Scan for the cell matching the given text and deliver its [X, Y] coordinate at center. 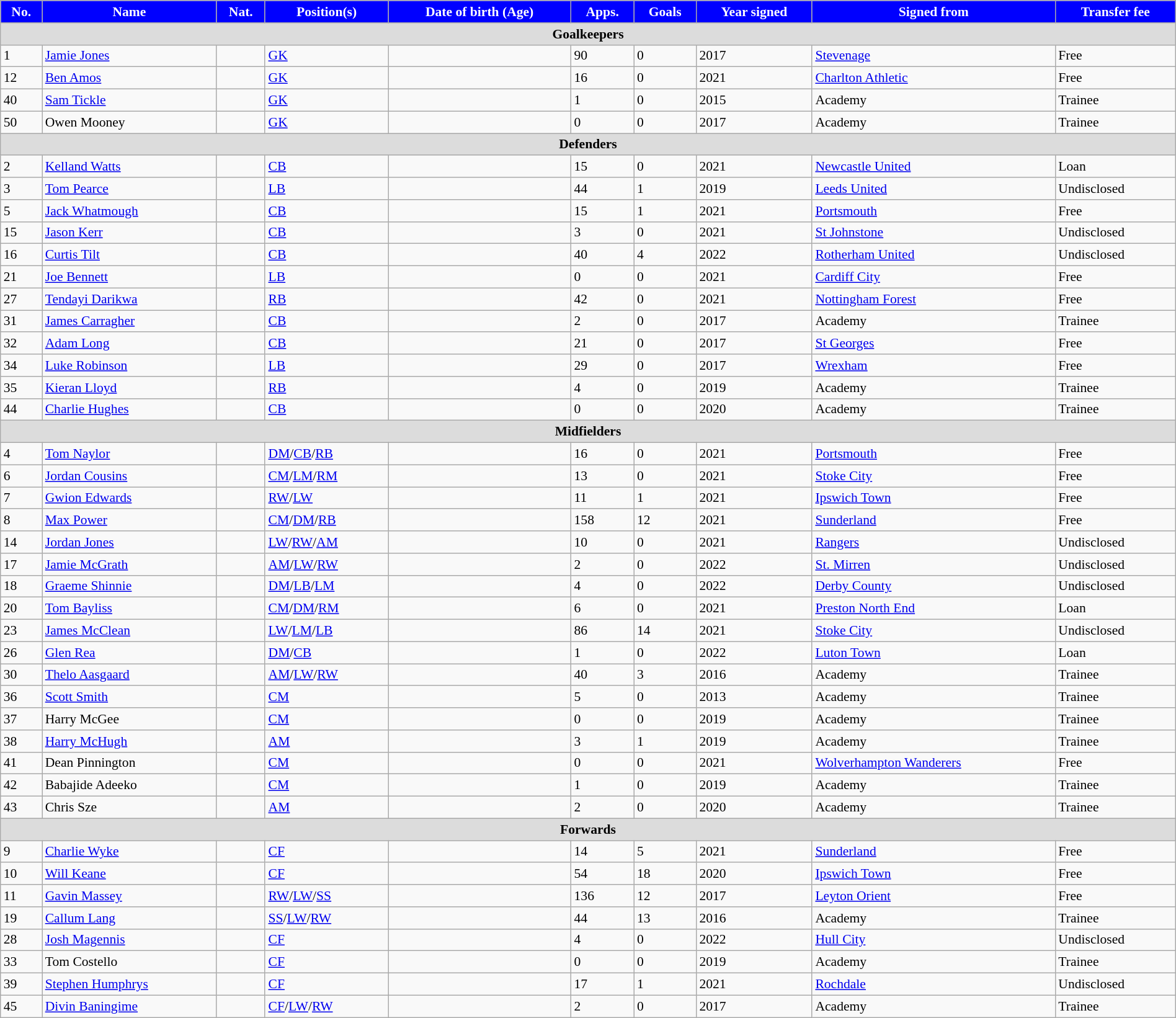
26 [21, 653]
RW/LW [326, 498]
Midfielders [588, 432]
CM/DM/RM [326, 609]
Position(s) [326, 12]
Apps. [602, 12]
Transfer fee [1115, 12]
Joe Bennett [129, 277]
Harry McGee [129, 719]
Jack Whatmough [129, 211]
Adam Long [129, 344]
Leeds United [933, 189]
30 [21, 675]
James McClean [129, 631]
Year signed [754, 12]
Wolverhampton Wanderers [933, 763]
86 [602, 631]
Luke Robinson [129, 365]
Chris Sze [129, 808]
Jamie Jones [129, 56]
Charlie Hughes [129, 409]
RW/LW/SS [326, 896]
Ben Amos [129, 78]
20 [21, 609]
SS/LW/RW [326, 918]
31 [21, 321]
Name [129, 12]
Dean Pinnington [129, 763]
Derby County [933, 586]
Kelland Watts [129, 167]
2013 [754, 697]
Nottingham Forest [933, 299]
No. [21, 12]
Tendayi Darikwa [129, 299]
Charlton Athletic [933, 78]
Goalkeepers [588, 34]
Rotherham United [933, 255]
43 [21, 808]
CM/DM/RB [326, 520]
Wrexham [933, 365]
Gwion Edwards [129, 498]
50 [21, 122]
Defenders [588, 145]
Stevenage [933, 56]
27 [21, 299]
Hull City [933, 940]
8 [21, 520]
34 [21, 365]
Divin Baningime [129, 1006]
Graeme Shinnie [129, 586]
LW/RW/AM [326, 542]
St Georges [933, 344]
Tom Costello [129, 962]
35 [21, 388]
Will Keane [129, 874]
36 [21, 697]
29 [602, 365]
Date of birth (Age) [480, 12]
Scott Smith [129, 697]
Stephen Humphrys [129, 985]
2015 [754, 100]
7 [21, 498]
19 [21, 918]
Tom Naylor [129, 454]
Callum Lang [129, 918]
Jason Kerr [129, 233]
Max Power [129, 520]
Newcastle United [933, 167]
158 [602, 520]
39 [21, 985]
Luton Town [933, 653]
Glen Rea [129, 653]
23 [21, 631]
41 [21, 763]
45 [21, 1006]
Jamie McGrath [129, 565]
Curtis Tilt [129, 255]
33 [21, 962]
Kieran Lloyd [129, 388]
CF/LW/RW [326, 1006]
St. Mirren [933, 565]
Tom Pearce [129, 189]
Charlie Wyke [129, 852]
Nat. [241, 12]
Jordan Cousins [129, 476]
54 [602, 874]
37 [21, 719]
Harry McHugh [129, 741]
DM/CB [326, 653]
LW/LM/LB [326, 631]
136 [602, 896]
James Carragher [129, 321]
Sam Tickle [129, 100]
Josh Magennis [129, 940]
9 [21, 852]
32 [21, 344]
28 [21, 940]
Rochdale [933, 985]
Tom Bayliss [129, 609]
Leyton Orient [933, 896]
Forwards [588, 829]
Jordan Jones [129, 542]
Preston North End [933, 609]
DM/LB/LM [326, 586]
38 [21, 741]
Signed from [933, 12]
Thelo Aasgaard [129, 675]
Rangers [933, 542]
Babajide Adeeko [129, 785]
90 [602, 56]
Goals [665, 12]
Cardiff City [933, 277]
Owen Mooney [129, 122]
CM/LM/RM [326, 476]
DM/CB/RB [326, 454]
St Johnstone [933, 233]
Gavin Massey [129, 896]
